Search for the cell housing the specified text and yield its (x, y) center coordinate. 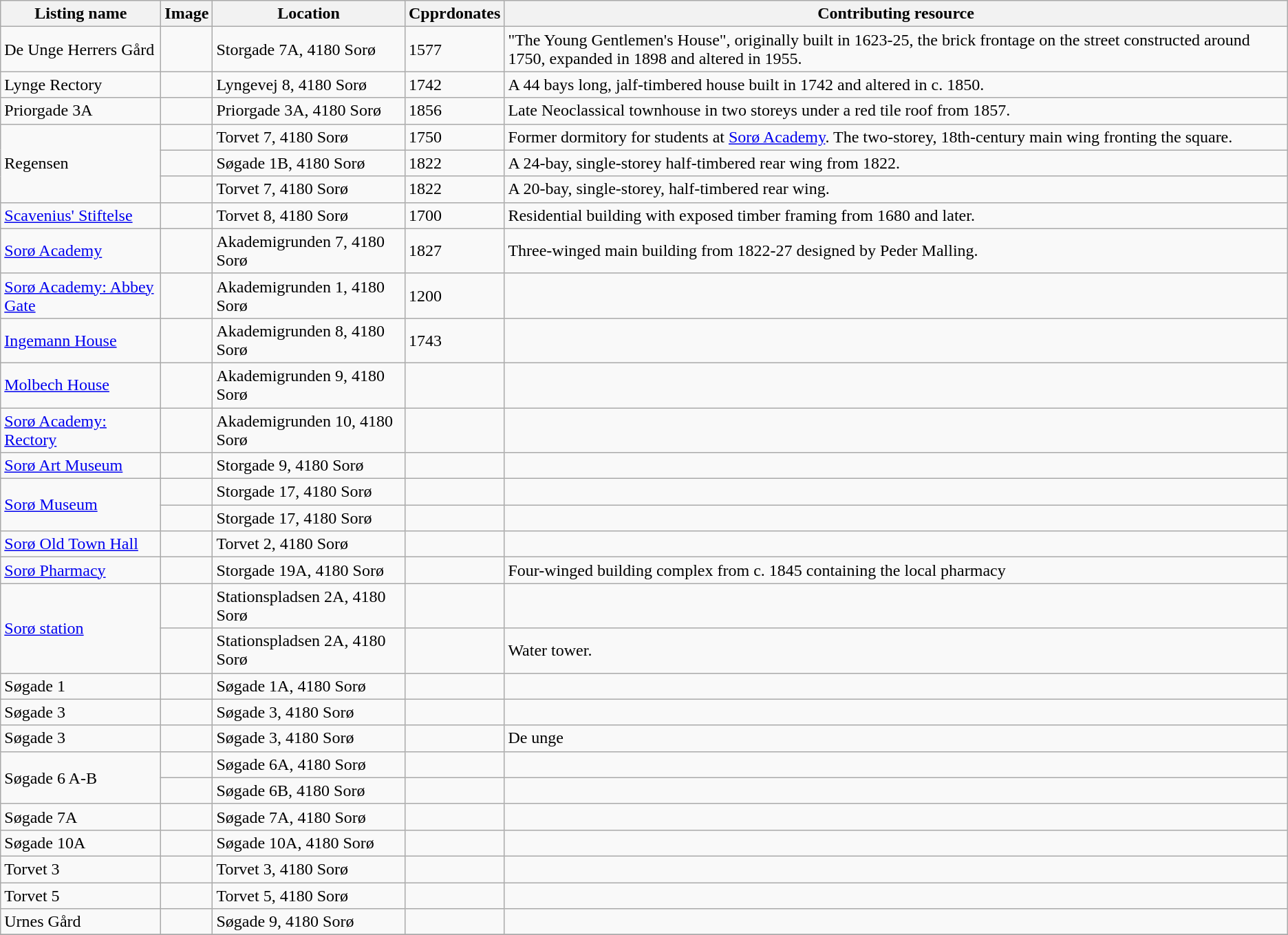
Lyngevej 8, 4180 Sorø (309, 85)
A 20-bay, single-storey, half-timbered rear wing. (896, 189)
Torvet 5, 4180 Sorø (309, 895)
Søgade 1 (81, 686)
Akademigrunden 10, 4180 Sorø (309, 429)
Sorø Academy: Abbey Gate (81, 296)
1700 (454, 215)
Torvet 3 (81, 869)
Akademigrunden 9, 4180 Sorø (309, 385)
Listing name (81, 14)
Ingemann House (81, 340)
1856 (454, 111)
Søgade 6A, 4180 Sorø (309, 764)
Late Neoclassical townhouse in two storeys under a red tile roof from 1857. (896, 111)
Location (309, 14)
1827 (454, 250)
Three-winged main building from 1822-27 designed by Peder Malling. (896, 250)
Torvet 5 (81, 895)
1742 (454, 85)
Priorgade 3A, 4180 Sorø (309, 111)
Storgade 7A, 4180 Sorø (309, 50)
Lynge Rectory (81, 85)
Sorø Art Museum (81, 466)
Sorø Pharmacy (81, 570)
Molbech House (81, 385)
Søgade 6 A-B (81, 777)
A 44 bays long, jalf-timbered house built in 1742 and altered in c. 1850. (896, 85)
Søgade 6B, 4180 Sorø (309, 791)
Akademigrunden 7, 4180 Sorø (309, 250)
Søgade 7A, 4180 Sorø (309, 817)
Torvet 2, 4180 Sorø (309, 544)
Søgade 10A (81, 843)
Storgade 9, 4180 Sorø (309, 466)
De Unge Herrers Gård (81, 50)
Torvet 8, 4180 Sorø (309, 215)
Former dormitory for students at Sorø Academy. The two-storey, 18th-century main wing fronting the square. (896, 137)
Søgade 10A, 4180 Sorø (309, 843)
1200 (454, 296)
Sorø Old Town Hall (81, 544)
Cpprdonates (454, 14)
Akademigrunden 8, 4180 Sorø (309, 340)
Contributing resource (896, 14)
Water tower. (896, 651)
Residential building with exposed timber framing from 1680 and later. (896, 215)
Sorø Academy: Rectory (81, 429)
Søgade 1A, 4180 Sorø (309, 686)
1750 (454, 137)
Storgade 19A, 4180 Sorø (309, 570)
1577 (454, 50)
Scavenius' Stiftelse (81, 215)
Sorø Museum (81, 505)
Sorø station (81, 628)
Akademigrunden 1, 4180 Sorø (309, 296)
Sorø Academy (81, 250)
Torvet 3, 4180 Sorø (309, 869)
Image (187, 14)
Søgade 7A (81, 817)
Urnes Gård (81, 922)
Priorgade 3A (81, 111)
A 24-bay, single-storey half-timbered rear wing from 1822. (896, 163)
Søgade 1B, 4180 Sorø (309, 163)
Regensen (81, 163)
Søgade 9, 4180 Sorø (309, 922)
De unge (896, 738)
Four-winged building complex from c. 1845 containing the local pharmacy (896, 570)
1743 (454, 340)
